Return [x, y] of the center of cell containing provided text 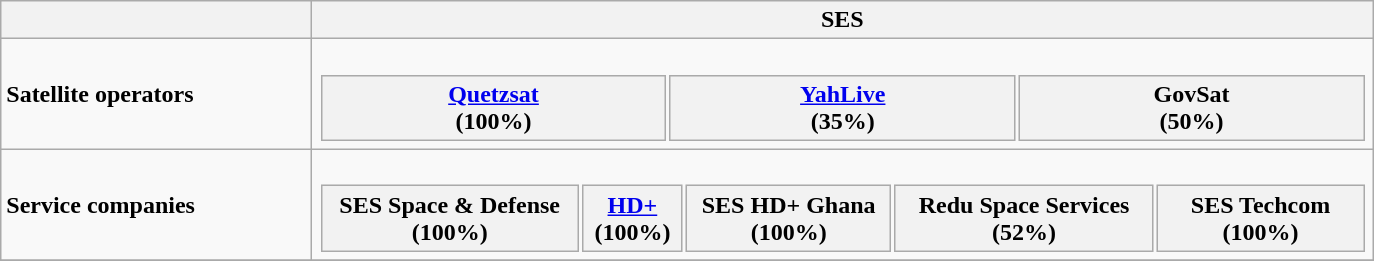
SES [842, 20]
SES Space & Defense(100%) [450, 218]
YahLive(35%) [843, 108]
GovSat(50%) [1192, 108]
Service companies [156, 204]
Redu Space Services(52%) [1024, 218]
HD+(100%) [632, 218]
Quetzsat(100%) YahLive(35%) GovSat(50%) [842, 94]
SES HD+ Ghana(100%) [789, 218]
SES Techcom(100%) [1261, 218]
SES Space & Defense(100%) HD+(100%) SES HD+ Ghana(100%) Redu Space Services(52%) SES Techcom(100%) [842, 204]
Satellite operators [156, 94]
Quetzsat(100%) [493, 108]
